Scan for the cell matching the given text and deliver its (X, Y) coordinate at center. 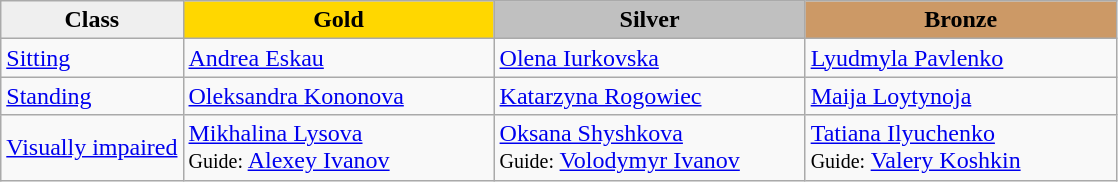
Lyudmyla Pavlenko (960, 58)
Olena Iurkovska (650, 58)
Andrea Eskau (338, 58)
Mikhalina LysovaGuide: Alexey Ivanov (338, 148)
Visually impaired (92, 148)
Oksana ShyshkovaGuide: Volodymyr Ivanov (650, 148)
Katarzyna Rogowiec (650, 96)
Silver (650, 20)
Tatiana IlyuchenkoGuide: Valery Koshkin (960, 148)
Maija Loytynoja (960, 96)
Oleksandra Kononova (338, 96)
Gold (338, 20)
Bronze (960, 20)
Standing (92, 96)
Sitting (92, 58)
Class (92, 20)
